Search for the cell housing the specified text and yield its [X, Y] center coordinate. 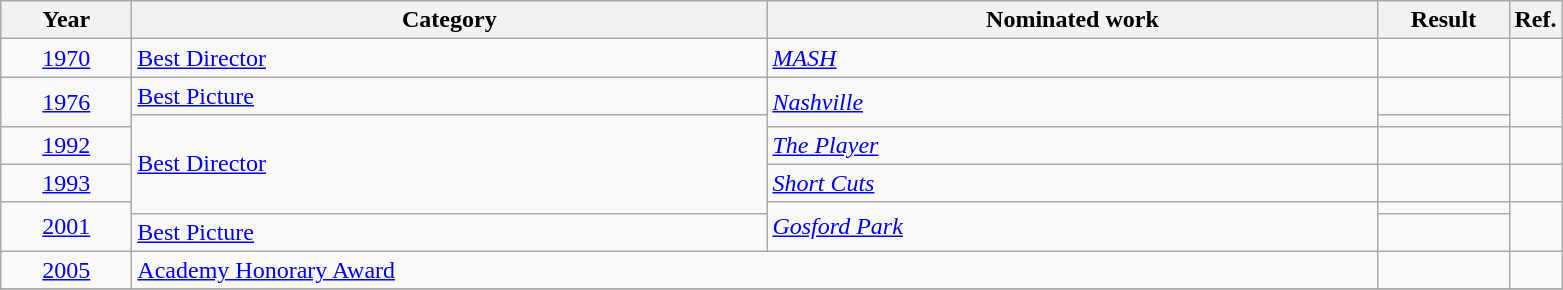
1976 [66, 102]
Gosford Park [1072, 226]
Short Cuts [1072, 183]
The Player [1072, 145]
Category [450, 20]
Nashville [1072, 102]
1970 [66, 58]
2005 [66, 270]
2001 [66, 226]
MASH [1072, 58]
Nominated work [1072, 20]
Year [66, 20]
Academy Honorary Award [755, 270]
Result [1444, 20]
1993 [66, 183]
Ref. [1536, 20]
1992 [66, 145]
